Output the (x, y) coordinate of the center of the cell containing the given text.  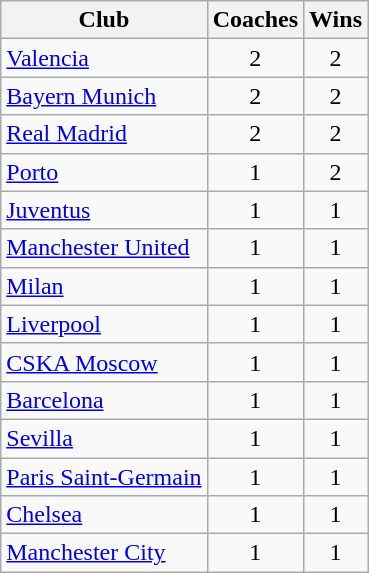
Juventus (104, 210)
Sevilla (104, 438)
Club (104, 20)
Manchester United (104, 248)
Manchester City (104, 553)
Liverpool (104, 324)
CSKA Moscow (104, 362)
Milan (104, 286)
Chelsea (104, 515)
Valencia (104, 58)
Bayern Munich (104, 96)
Barcelona (104, 400)
Coaches (255, 20)
Wins (336, 20)
Paris Saint-Germain (104, 477)
Porto (104, 172)
Real Madrid (104, 134)
